Provide the (x, y) coordinate of the cell's center where the given text is located.  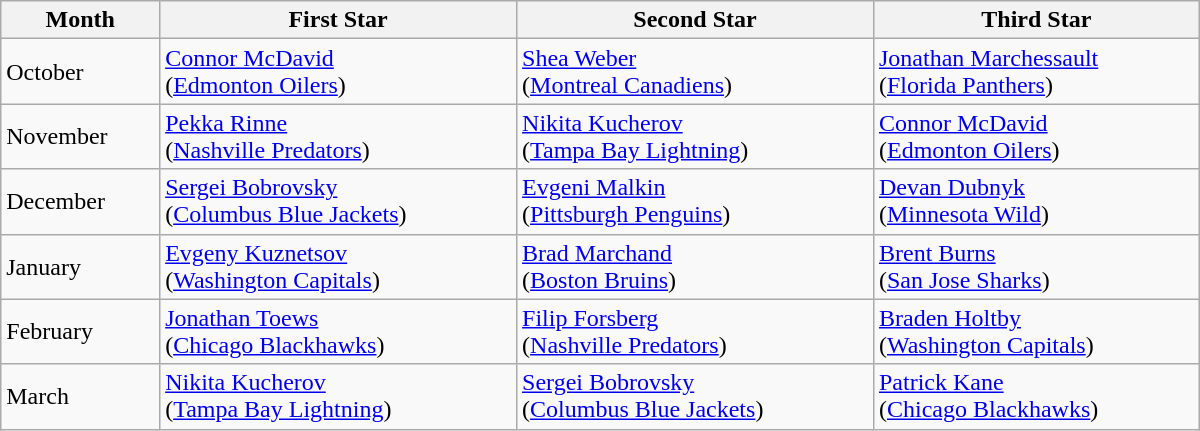
Jonathan Toews(Chicago Blackhawks) (338, 332)
Filip Forsberg(Nashville Predators) (696, 332)
First Star (338, 20)
Patrick Kane(Chicago Blackhawks) (1036, 396)
Jonathan Marchessault(Florida Panthers) (1036, 72)
March (80, 396)
Braden Holtby(Washington Capitals) (1036, 332)
October (80, 72)
Brad Marchand(Boston Bruins) (696, 266)
Brent Burns(San Jose Sharks) (1036, 266)
Shea Weber(Montreal Canadiens) (696, 72)
Evgeny Kuznetsov(Washington Capitals) (338, 266)
Devan Dubnyk(Minnesota Wild) (1036, 202)
Evgeni Malkin(Pittsburgh Penguins) (696, 202)
November (80, 136)
Month (80, 20)
February (80, 332)
Pekka Rinne(Nashville Predators) (338, 136)
Third Star (1036, 20)
December (80, 202)
Second Star (696, 20)
January (80, 266)
